Pinpoint the cell where the given text exists, returning its (X, Y) midpoint coordinate. 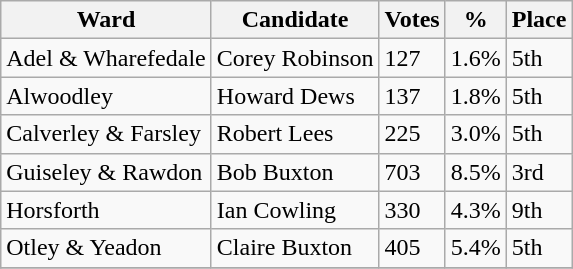
Robert Lees (295, 134)
3rd (539, 172)
Howard Dews (295, 96)
Calverley & Farsley (106, 134)
Ian Cowling (295, 210)
Horsforth (106, 210)
Guiseley & Rawdon (106, 172)
137 (412, 96)
5.4% (476, 248)
225 (412, 134)
Ward (106, 20)
330 (412, 210)
127 (412, 58)
% (476, 20)
Candidate (295, 20)
405 (412, 248)
1.8% (476, 96)
Bob Buxton (295, 172)
Votes (412, 20)
Claire Buxton (295, 248)
Place (539, 20)
9th (539, 210)
Adel & Wharefedale (106, 58)
3.0% (476, 134)
4.3% (476, 210)
Corey Robinson (295, 58)
Alwoodley (106, 96)
703 (412, 172)
8.5% (476, 172)
1.6% (476, 58)
Otley & Yeadon (106, 248)
